Find where the given text appears and provide that cell's center as (x, y) coordinate. 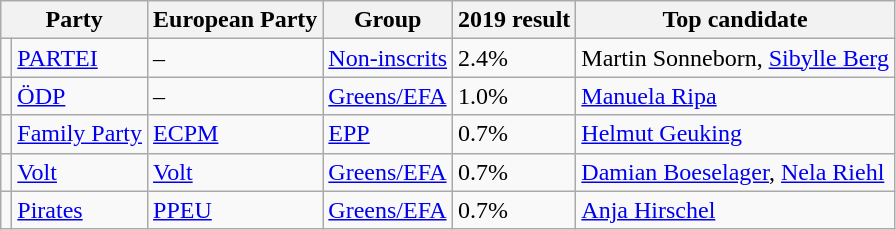
ECPM (236, 134)
2.4% (514, 58)
EPP (388, 134)
Non-inscrits (388, 58)
Pirates (80, 210)
Damian Boeselager, Nela Riehl (736, 172)
2019 result (514, 20)
Martin Sonneborn, Sibylle Berg (736, 58)
PPEU (236, 210)
Helmut Geuking (736, 134)
Party (74, 20)
Group (388, 20)
ÖDP (80, 96)
Top candidate (736, 20)
Anja Hirschel (736, 210)
1.0% (514, 96)
PARTEI (80, 58)
European Party (236, 20)
Family Party (80, 134)
Manuela Ripa (736, 96)
